Return (x, y) of the center of cell containing provided text 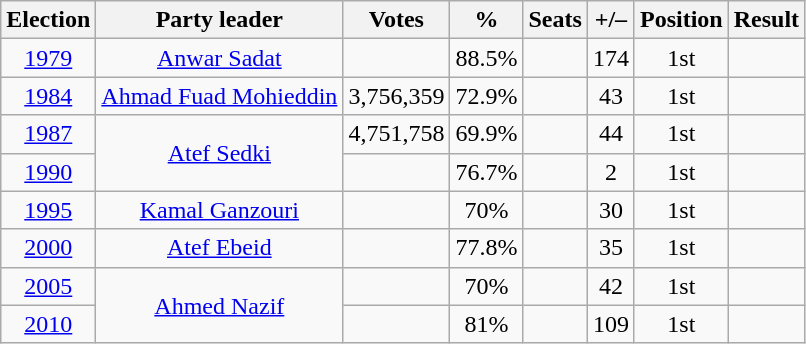
2010 (48, 324)
174 (610, 58)
Ahmad Fuad Mohieddin (220, 96)
30 (610, 210)
2 (610, 172)
81% (486, 324)
1990 (48, 172)
3,756,359 (396, 96)
Result (766, 20)
Ahmed Nazif (220, 305)
Votes (396, 20)
+/– (610, 20)
2000 (48, 248)
Position (681, 20)
44 (610, 134)
% (486, 20)
4,751,758 (396, 134)
Seats (555, 20)
42 (610, 286)
1984 (48, 96)
88.5% (486, 58)
Kamal Ganzouri (220, 210)
109 (610, 324)
72.9% (486, 96)
1979 (48, 58)
1987 (48, 134)
77.8% (486, 248)
Anwar Sadat (220, 58)
Atef Sedki (220, 153)
Atef Ebeid (220, 248)
2005 (48, 286)
35 (610, 248)
69.9% (486, 134)
76.7% (486, 172)
Election (48, 20)
43 (610, 96)
Party leader (220, 20)
1995 (48, 210)
